For the text-containing cell, return its midpoint in [X, Y] coordinate format. 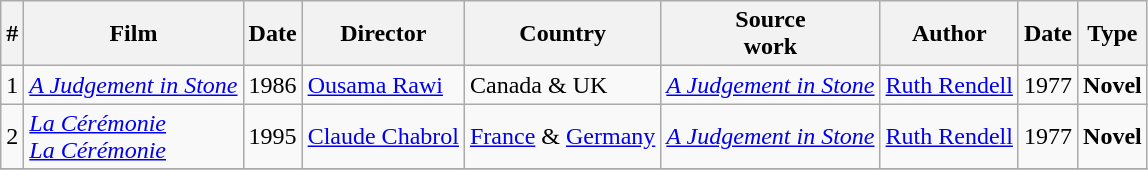
France & Germany [562, 136]
2 [12, 136]
1986 [272, 85]
Canada & UK [562, 85]
Sourcework [770, 34]
Film [134, 34]
Ousama Rawi [383, 85]
La CérémonieLa Cérémonie [134, 136]
1 [12, 85]
# [12, 34]
Author [949, 34]
1995 [272, 136]
Director [383, 34]
Type [1113, 34]
Country [562, 34]
Claude Chabrol [383, 136]
